Locate the cell with the specified text and output its (x, y) center coordinate. 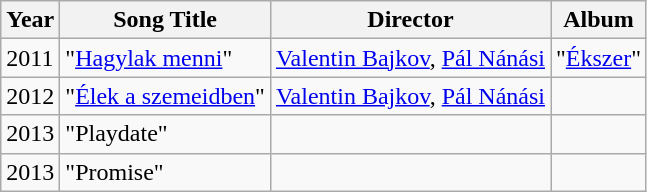
"Hagylak menni" (166, 58)
Album (599, 20)
2011 (30, 58)
"Promise" (166, 172)
2012 (30, 96)
Song Title (166, 20)
"Élek a szemeidben" (166, 96)
"Playdate" (166, 134)
Year (30, 20)
"Ékszer" (599, 58)
Director (410, 20)
